Locate the cell with the specified text and output its (X, Y) center coordinate. 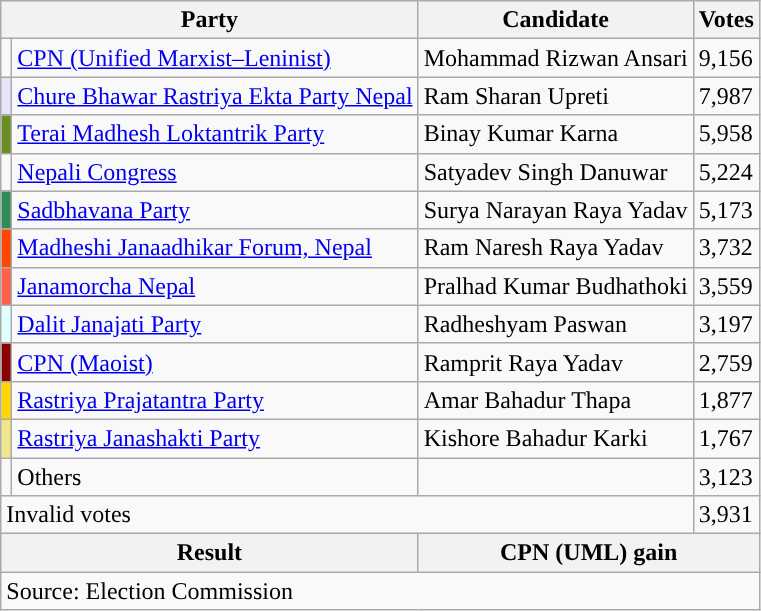
Binay Kumar Karna (556, 134)
Mohammad Rizwan Ansari (556, 58)
Party (210, 20)
Kishore Bahadur Karki (556, 438)
Result (210, 553)
1,767 (726, 438)
Nepali Congress (215, 172)
Rastriya Janashakti Party (215, 438)
Ram Naresh Raya Yadav (556, 248)
Rastriya Prajatantra Party (215, 400)
Amar Bahadur Thapa (556, 400)
Surya Narayan Raya Yadav (556, 210)
Terai Madhesh Loktantrik Party (215, 134)
Source: Election Commission (380, 591)
CPN (Unified Marxist–Leninist) (215, 58)
1,877 (726, 400)
Radheshyam Paswan (556, 324)
5,958 (726, 134)
Ramprit Raya Yadav (556, 362)
3,931 (726, 515)
Sadbhavana Party (215, 210)
Satyadev Singh Danuwar (556, 172)
Madheshi Janaadhikar Forum, Nepal (215, 248)
Pralhad Kumar Budhathoki (556, 286)
2,759 (726, 362)
3,559 (726, 286)
Votes (726, 20)
3,197 (726, 324)
Invalid votes (347, 515)
Chure Bhawar Rastriya Ekta Party Nepal (215, 96)
CPN (UML) gain (588, 553)
CPN (Maoist) (215, 362)
Janamorcha Nepal (215, 286)
Ram Sharan Upreti (556, 96)
3,123 (726, 477)
Candidate (556, 20)
Others (215, 477)
5,173 (726, 210)
3,732 (726, 248)
7,987 (726, 96)
5,224 (726, 172)
9,156 (726, 58)
Dalit Janajati Party (215, 324)
